Extract the (x, y) coordinate from the center of the cell holding the provided text.  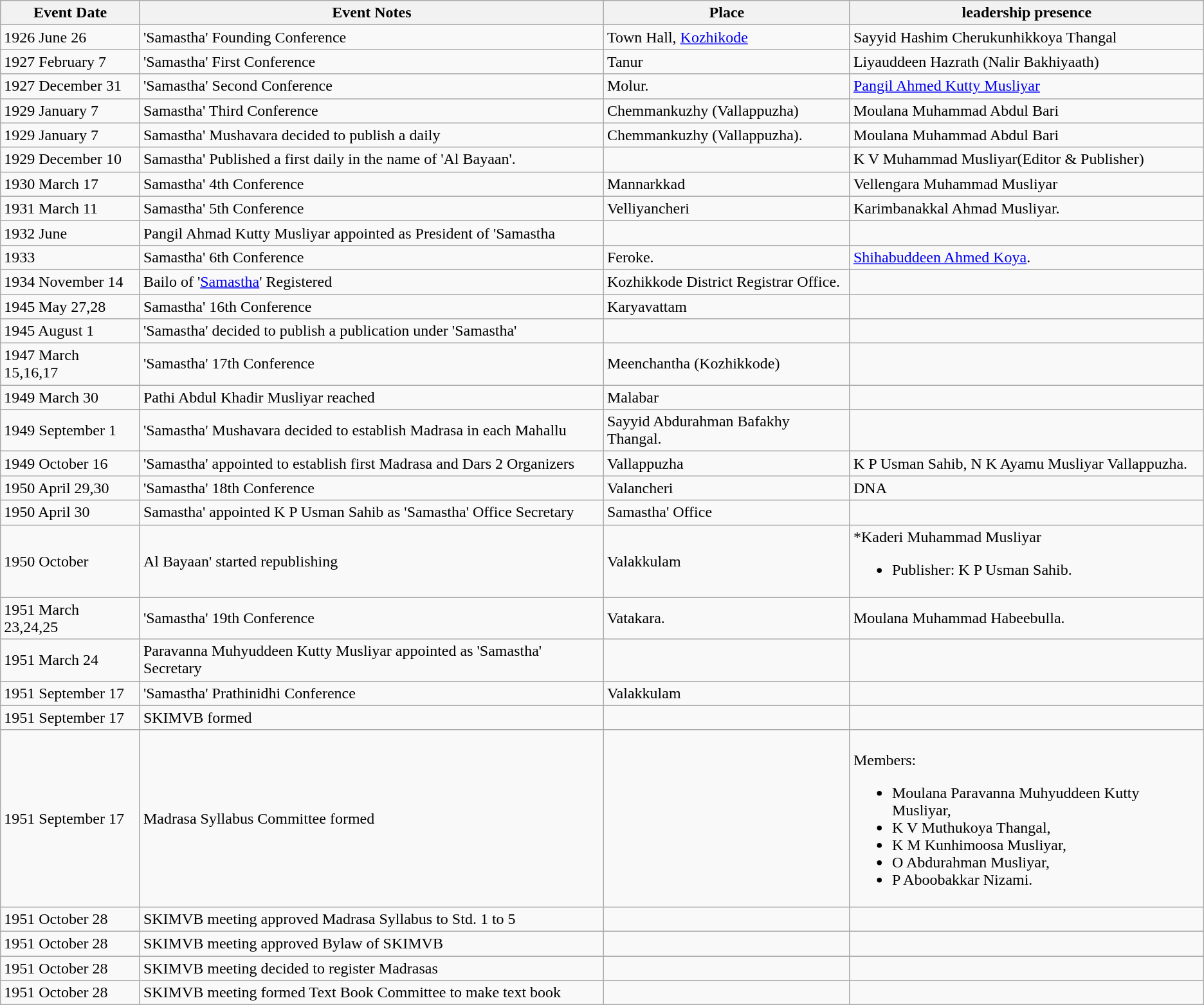
SKIMVB meeting approved Madrasa Syllabus to Std. 1 to 5 (372, 919)
1929 December 10 (71, 159)
'Samastha' decided to publish a publication under 'Samastha' (372, 331)
'Samastha' 17th Conference (372, 364)
1950 October (71, 561)
Samastha' Published a first daily in the name of 'Al Bayaan'. (372, 159)
Samastha' 4th Conference (372, 184)
Event Notes (372, 13)
Liyauddeen Hazrath (Nalir Bakhiyaath) (1026, 62)
SKIMVB meeting formed Text Book Committee to make text book (372, 993)
Meenchantha (Kozhikkode) (727, 364)
1932 June (71, 233)
1950 April 29,30 (71, 488)
Samastha' 16th Conference (372, 307)
'Samastha' 18th Conference (372, 488)
Vatakara. (727, 619)
'Samastha' appointed to establish first Madrasa and Dars 2 Organizers (372, 464)
'Samastha' Founding Conference (372, 37)
Madrasa Syllabus Committee formed (372, 818)
1933 (71, 257)
SKIMVB meeting approved Bylaw of SKIMVB (372, 943)
Samastha' 6th Conference (372, 257)
Pangil Ahmad Kutty Musliyar appointed as President of 'Samastha (372, 233)
1951 March 24 (71, 660)
Karimbanakkal Ahmad Musliyar. (1026, 208)
1949 March 30 (71, 397)
Velliyancheri (727, 208)
'Samastha' Prathinidhi Conference (372, 693)
1947 March 15,16,17 (71, 364)
SKIMVB meeting decided to register Madrasas (372, 968)
Samastha' appointed K P Usman Sahib as 'Samastha' Office Secretary (372, 512)
1927 December 31 (71, 86)
Bailo of 'Samastha' Registered (372, 282)
1950 April 30 (71, 512)
Event Date (71, 13)
Tanur (727, 62)
Samastha' 5th Conference (372, 208)
Paravanna Muhyuddeen Kutty Musliyar appointed as 'Samastha' Secretary (372, 660)
Town Hall, Kozhikode (727, 37)
Feroke. (727, 257)
1934 November 14 (71, 282)
Al Bayaan' started republishing (372, 561)
Pangil Ahmed Kutty Musliyar (1026, 86)
K V Muhammad Musliyar(Editor & Publisher) (1026, 159)
K P Usman Sahib, N K Ayamu Musliyar Vallappuzha. (1026, 464)
Members:Moulana Paravanna Muhyuddeen Kutty Musliyar,K V Muthukoya Thangal,K M Kunhimoosa Musliyar,O Abdurahman Musliyar,P Aboobakkar Nizami. (1026, 818)
Molur. (727, 86)
Place (727, 13)
Mannarkkad (727, 184)
Karyavattam (727, 307)
1949 October 16 (71, 464)
*Kaderi Muhammad MusliyarPublisher: K P Usman Sahib. (1026, 561)
1930 March 17 (71, 184)
1927 February 7 (71, 62)
1926 June 26 (71, 37)
Samastha' Third Conference (372, 111)
Sayyid Hashim Cherukunhikkoya Thangal (1026, 37)
'Samastha' Second Conference (372, 86)
1951 March 23,24,25 (71, 619)
Vellengara Muhammad Musliyar (1026, 184)
Samastha' Mushavara decided to publish a daily (372, 135)
'Samastha' 19th Conference (372, 619)
Shihabuddeen Ahmed Koya. (1026, 257)
'Samastha' Mushavara decided to establish Madrasa in each Mahallu (372, 431)
Chemmankuzhy (Vallappuzha) (727, 111)
SKIMVB formed (372, 718)
Samastha' Office (727, 512)
Kozhikkode District Registrar Office. (727, 282)
leadership presence (1026, 13)
1931 March 11 (71, 208)
Pathi Abdul Khadir Musliyar reached (372, 397)
Chemmankuzhy (Vallappuzha). (727, 135)
Malabar (727, 397)
Vallappuzha (727, 464)
Sayyid Abdurahman Bafakhy Thangal. (727, 431)
Valancheri (727, 488)
'Samastha' First Conference (372, 62)
1945 May 27,28 (71, 307)
1949 September 1 (71, 431)
DNA (1026, 488)
1945 August 1 (71, 331)
Moulana Muhammad Habeebulla. (1026, 619)
